From the cell containing the given text, extract its center point as (x, y) coordinate. 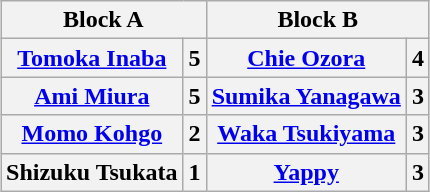
Shizuku Tsukata (92, 172)
4 (418, 58)
Waka Tsukiyama (306, 134)
Block B (318, 20)
Chie Ozora (306, 58)
Tomoka Inaba (92, 58)
Momo Kohgo (92, 134)
Yappy (306, 172)
1 (194, 172)
Sumika Yanagawa (306, 96)
Ami Miura (92, 96)
2 (194, 134)
Block A (104, 20)
